Output the [x, y] coordinate of the center of the cell containing the given text.  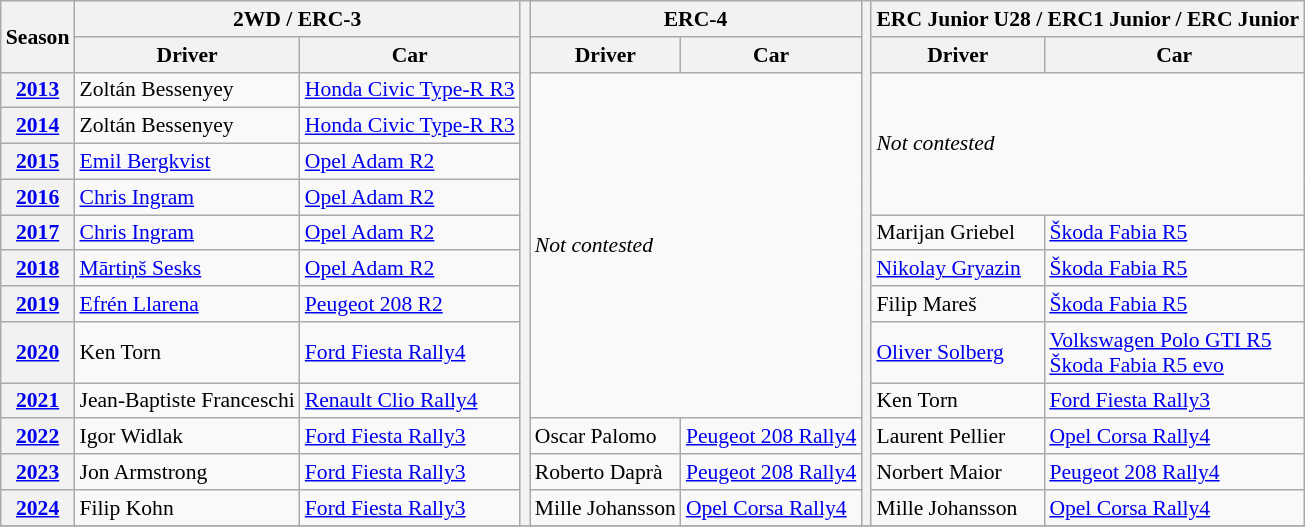
2020 [38, 352]
Igor Widlak [186, 437]
2018 [38, 269]
Laurent Pellier [958, 437]
Peugeot 208 R2 [410, 304]
2022 [38, 437]
Efrén Llarena [186, 304]
Jon Armstrong [186, 472]
Filip Mareš [958, 304]
2023 [38, 472]
Oscar Palomo [606, 437]
Ford Fiesta Rally4 [410, 352]
Season [38, 36]
Marijan Griebel [958, 233]
Jean-Baptiste Franceschi [186, 401]
2014 [38, 126]
2015 [38, 162]
2017 [38, 233]
Oliver Solberg [958, 352]
Filip Kohn [186, 508]
Nikolay Gryazin [958, 269]
Renault Clio Rally4 [410, 401]
2WD / ERC-3 [296, 19]
2024 [38, 508]
2021 [38, 401]
ERC-4 [696, 19]
Volkswagen Polo GTI R5Škoda Fabia R5 evo [1174, 352]
2016 [38, 197]
Roberto Daprà [606, 472]
Mārtiņš Sesks [186, 269]
Emil Bergkvist [186, 162]
2019 [38, 304]
ERC Junior U28 / ERC1 Junior / ERC Junior [1088, 19]
Norbert Maior [958, 472]
2013 [38, 90]
